Determine the [X, Y] coordinate at the center of the cell enclosing the given text.  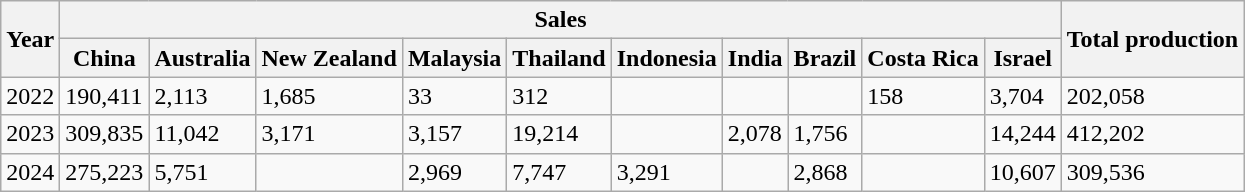
10,607 [1022, 172]
Sales [560, 20]
Total production [1152, 39]
2022 [30, 96]
412,202 [1152, 134]
309,835 [104, 134]
2023 [30, 134]
China [104, 58]
Brazil [825, 58]
33 [454, 96]
11,042 [202, 134]
Costa Rica [923, 58]
158 [923, 96]
1,756 [825, 134]
2,113 [202, 96]
Indonesia [666, 58]
3,171 [329, 134]
2024 [30, 172]
275,223 [104, 172]
Year [30, 39]
5,751 [202, 172]
Israel [1022, 58]
Thailand [559, 58]
3,157 [454, 134]
309,536 [1152, 172]
2,868 [825, 172]
Malaysia [454, 58]
India [755, 58]
19,214 [559, 134]
3,704 [1022, 96]
1,685 [329, 96]
New Zealand [329, 58]
2,969 [454, 172]
312 [559, 96]
14,244 [1022, 134]
202,058 [1152, 96]
Australia [202, 58]
190,411 [104, 96]
7,747 [559, 172]
3,291 [666, 172]
2,078 [755, 134]
